Capture the cell that displays the provided text and extract its (X, Y) central coordinate. 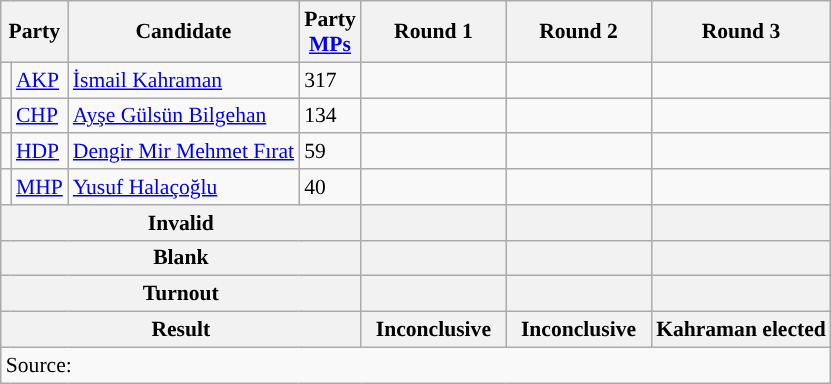
MHP (40, 187)
İsmail Kahraman (184, 80)
Round 1 (434, 32)
Round 3 (741, 32)
PartyMPs (330, 32)
Turnout (181, 294)
AKP (40, 80)
317 (330, 80)
Source: (416, 365)
59 (330, 152)
134 (330, 116)
Round 2 (578, 32)
Party (34, 32)
Invalid (181, 223)
Kahraman elected (741, 330)
Blank (181, 258)
CHP (40, 116)
Dengir Mir Mehmet Fırat (184, 152)
40 (330, 187)
Yusuf Halaçoğlu (184, 187)
Candidate (184, 32)
Ayşe Gülsün Bilgehan (184, 116)
Result (181, 330)
HDP (40, 152)
